Search for the cell housing the specified text and yield its (X, Y) center coordinate. 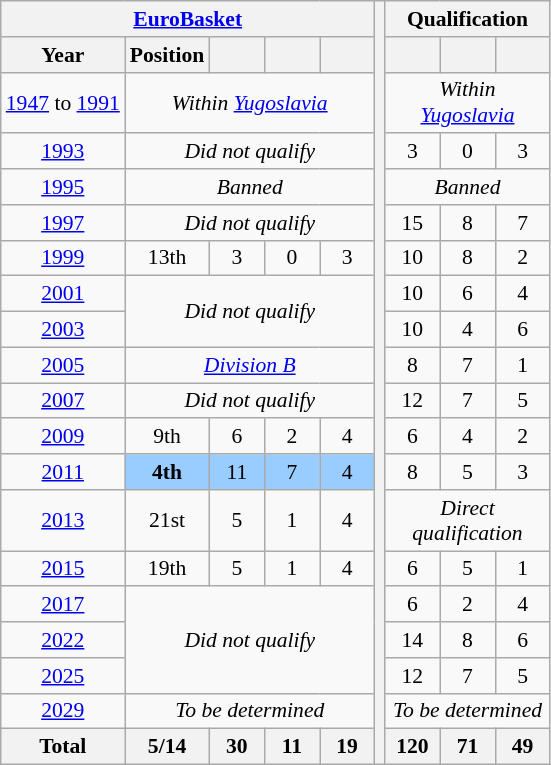
Year (63, 55)
2017 (63, 605)
13th (167, 258)
30 (236, 747)
2025 (63, 676)
1997 (63, 223)
49 (522, 747)
Qualification (468, 19)
Position (167, 55)
Total (63, 747)
1993 (63, 152)
19th (167, 569)
21st (167, 520)
4th (167, 472)
15 (412, 223)
Division B (250, 365)
2009 (63, 437)
9th (167, 437)
2011 (63, 472)
2003 (63, 330)
14 (412, 640)
1999 (63, 258)
1995 (63, 187)
1947 to 1991 (63, 102)
2022 (63, 640)
5/14 (167, 747)
2007 (63, 401)
EuroBasket (188, 19)
2001 (63, 294)
19 (348, 747)
2005 (63, 365)
120 (412, 747)
2013 (63, 520)
2029 (63, 711)
71 (468, 747)
2015 (63, 569)
Direct qualification (468, 520)
